Return the (X, Y) coordinate for the center point of the cell that contains the specified text.  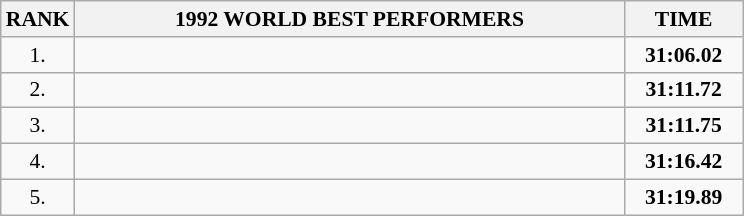
2. (38, 90)
RANK (38, 19)
1992 WORLD BEST PERFORMERS (349, 19)
3. (38, 126)
31:06.02 (684, 55)
31:11.75 (684, 126)
TIME (684, 19)
4. (38, 162)
5. (38, 197)
31:11.72 (684, 90)
31:19.89 (684, 197)
31:16.42 (684, 162)
1. (38, 55)
